Detect which cell encompasses the target text, then output its (X, Y) center coordinate. 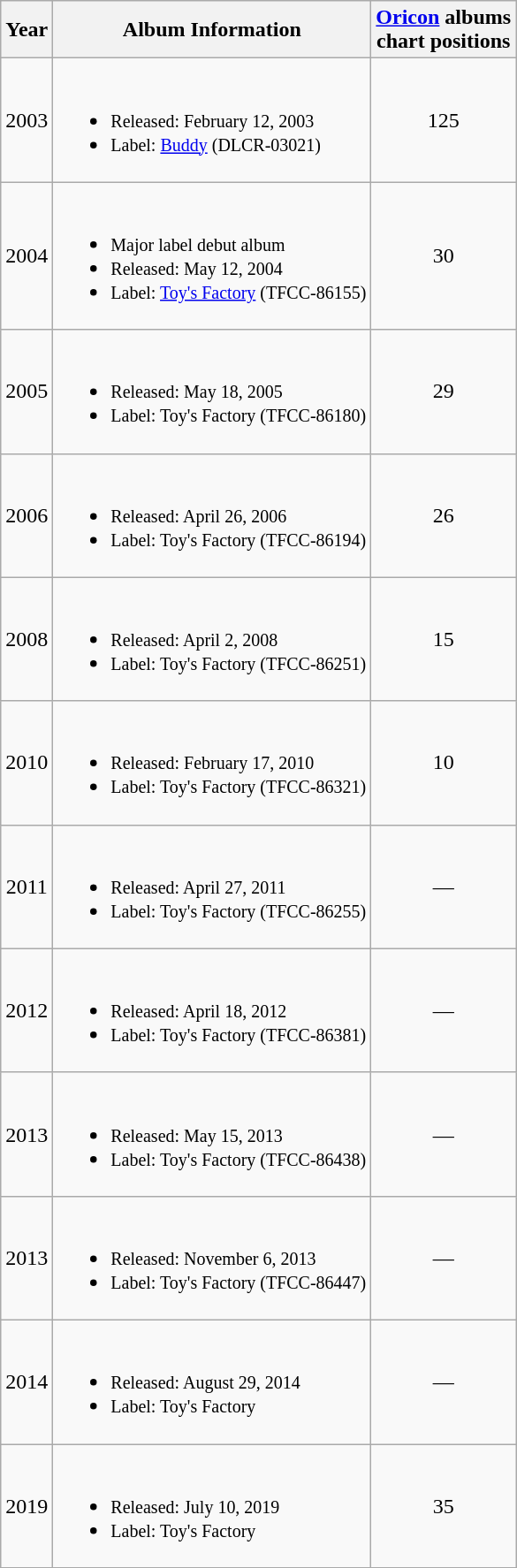
2019 (27, 1506)
Released: May 18, 2005Label: Toy's Factory (TFCC-86180) (212, 392)
Released: July 10, 2019Label: Toy's Factory (212, 1506)
10 (444, 763)
35 (444, 1506)
Released: April 26, 2006Label: Toy's Factory (TFCC-86194) (212, 515)
Released: April 2, 2008Label: Toy's Factory (TFCC-86251) (212, 639)
2005 (27, 392)
Oricon albumschart positions (444, 30)
2014 (27, 1382)
Released: February 17, 2010Label: Toy's Factory (TFCC-86321) (212, 763)
30 (444, 256)
Released: May 15, 2013Label: Toy's Factory (TFCC-86438) (212, 1134)
Released: April 18, 2012Label: Toy's Factory (TFCC-86381) (212, 1010)
Year (27, 30)
Released: February 12, 2003Label: Buddy (DLCR-03021) (212, 120)
15 (444, 639)
2011 (27, 887)
Major label debut albumReleased: May 12, 2004Label: Toy's Factory (TFCC-86155) (212, 256)
2008 (27, 639)
26 (444, 515)
Released: April 27, 2011Label: Toy's Factory (TFCC-86255) (212, 887)
Released: November 6, 2013Label: Toy's Factory (TFCC-86447) (212, 1258)
29 (444, 392)
Released: August 29, 2014Label: Toy's Factory (212, 1382)
2010 (27, 763)
125 (444, 120)
2012 (27, 1010)
2004 (27, 256)
Album Information (212, 30)
2003 (27, 120)
2006 (27, 515)
